Detect which cell encompasses the target text, then output its (x, y) center coordinate. 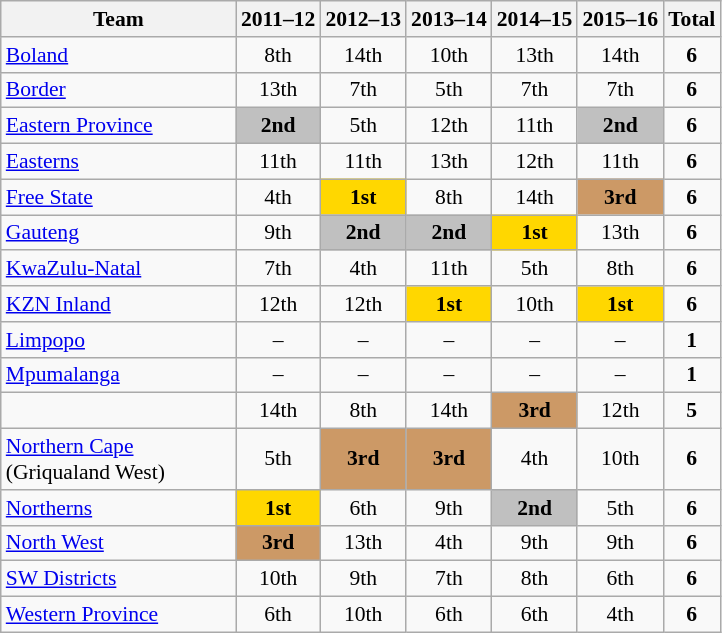
Boland (118, 55)
Team (118, 19)
2013–14 (449, 19)
Border (118, 90)
Northern Cape(Griqualand West) (118, 460)
2012–13 (363, 19)
Northerns (118, 508)
KwaZulu-Natal (118, 269)
Total (692, 19)
Western Province (118, 615)
North West (118, 543)
Gauteng (118, 233)
SW Districts (118, 579)
Mpumalanga (118, 375)
5 (692, 411)
KZN Inland (118, 304)
Limpopo (118, 340)
2014–15 (535, 19)
2015–16 (620, 19)
Eastern Province (118, 126)
2011–12 (278, 19)
Free State (118, 197)
Easterns (118, 162)
